Capture the cell that displays the provided text and extract its (x, y) central coordinate. 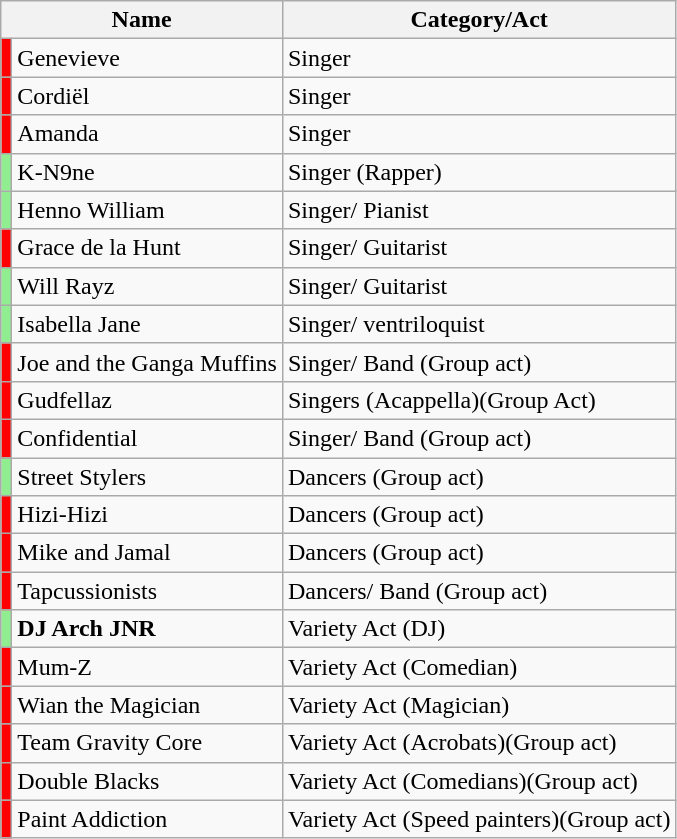
Singer/ Pianist (479, 210)
Mum-Z (148, 667)
Amanda (148, 134)
K-N9ne (148, 172)
Isabella Jane (148, 324)
Team Gravity Core (148, 743)
Variety Act (Speed painters)(Group act) (479, 819)
Category/Act (479, 20)
Will Rayz (148, 286)
Dancers/ Band (Group act) (479, 591)
Street Stylers (148, 477)
Singer (Rapper) (479, 172)
Henno William (148, 210)
Joe and the Ganga Muffins (148, 362)
Name (142, 20)
Variety Act (Acrobats)(Group act) (479, 743)
Singers (Acappella)(Group Act) (479, 400)
Cordiël (148, 96)
DJ Arch JNR (148, 629)
Double Blacks (148, 781)
Genevieve (148, 58)
Paint Addiction (148, 819)
Singer/ ventriloquist (479, 324)
Variety Act (Comedian) (479, 667)
Variety Act (Magician) (479, 705)
Wian the Magician (148, 705)
Gudfellaz (148, 400)
Variety Act (Comedians)(Group act) (479, 781)
Variety Act (DJ) (479, 629)
Tapcussionists (148, 591)
Hizi-Hizi (148, 515)
Grace de la Hunt (148, 248)
Confidential (148, 438)
Mike and Jamal (148, 553)
